Determine the [X, Y] coordinate at the center of the cell enclosing the given text.  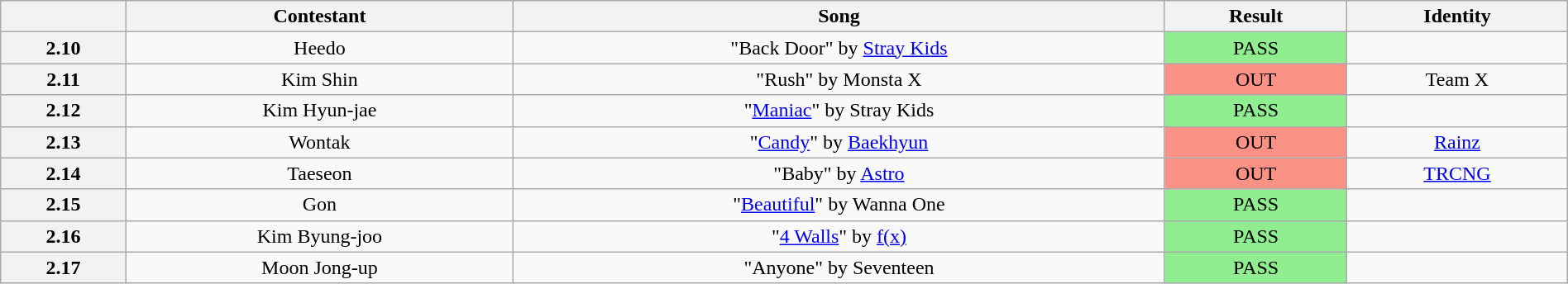
2.12 [64, 111]
Rainz [1457, 142]
"Back Door" by Stray Kids [839, 48]
2.13 [64, 142]
Identity [1457, 17]
Song [839, 17]
Contestant [319, 17]
"Beautiful" by Wanna One [839, 205]
2.10 [64, 48]
Kim Hyun-jae [319, 111]
Wontak [319, 142]
TRCNG [1457, 173]
Gon [319, 205]
2.17 [64, 267]
Kim Byung-joo [319, 236]
Heedo [319, 48]
"Maniac" by Stray Kids [839, 111]
"Candy" by Baekhyun [839, 142]
Team X [1457, 79]
Taeseon [319, 173]
"Baby" by Astro [839, 173]
"4 Walls" by f(x) [839, 236]
"Rush" by Monsta X [839, 79]
2.14 [64, 173]
2.11 [64, 79]
2.16 [64, 236]
Moon Jong-up [319, 267]
2.15 [64, 205]
Kim Shin [319, 79]
Result [1255, 17]
"Anyone" by Seventeen [839, 267]
